Return (x, y) of the center of cell containing provided text 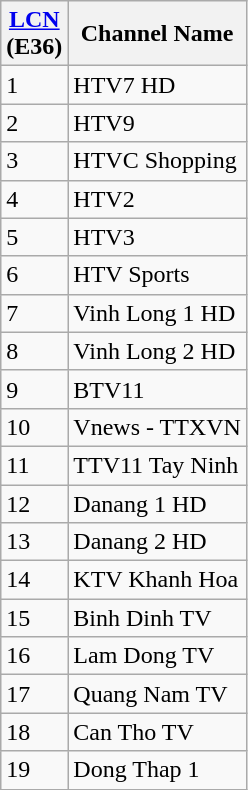
12 (34, 503)
Channel Name (158, 34)
Can Tho TV (158, 732)
14 (34, 580)
KTV Khanh Hoa (158, 580)
BTV11 (158, 389)
1 (34, 85)
4 (34, 199)
9 (34, 389)
17 (34, 694)
HTV7 HD (158, 85)
13 (34, 542)
18 (34, 732)
Vnews - TTXVN (158, 427)
HTV3 (158, 237)
Binh Dinh TV (158, 618)
LCN (E36) (34, 34)
Danang 2 HD (158, 542)
19 (34, 770)
HTV9 (158, 123)
7 (34, 313)
Vinh Long 2 HD (158, 351)
Vinh Long 1 HD (158, 313)
HTV2 (158, 199)
15 (34, 618)
16 (34, 656)
8 (34, 351)
TTV11 Tay Ninh (158, 465)
HTV Sports (158, 275)
Lam Dong TV (158, 656)
11 (34, 465)
Dong Thap 1 (158, 770)
2 (34, 123)
Quang Nam TV (158, 694)
HTVC Shopping (158, 161)
10 (34, 427)
5 (34, 237)
Danang 1 HD (158, 503)
3 (34, 161)
6 (34, 275)
